Return (X, Y) of the center of cell containing provided text 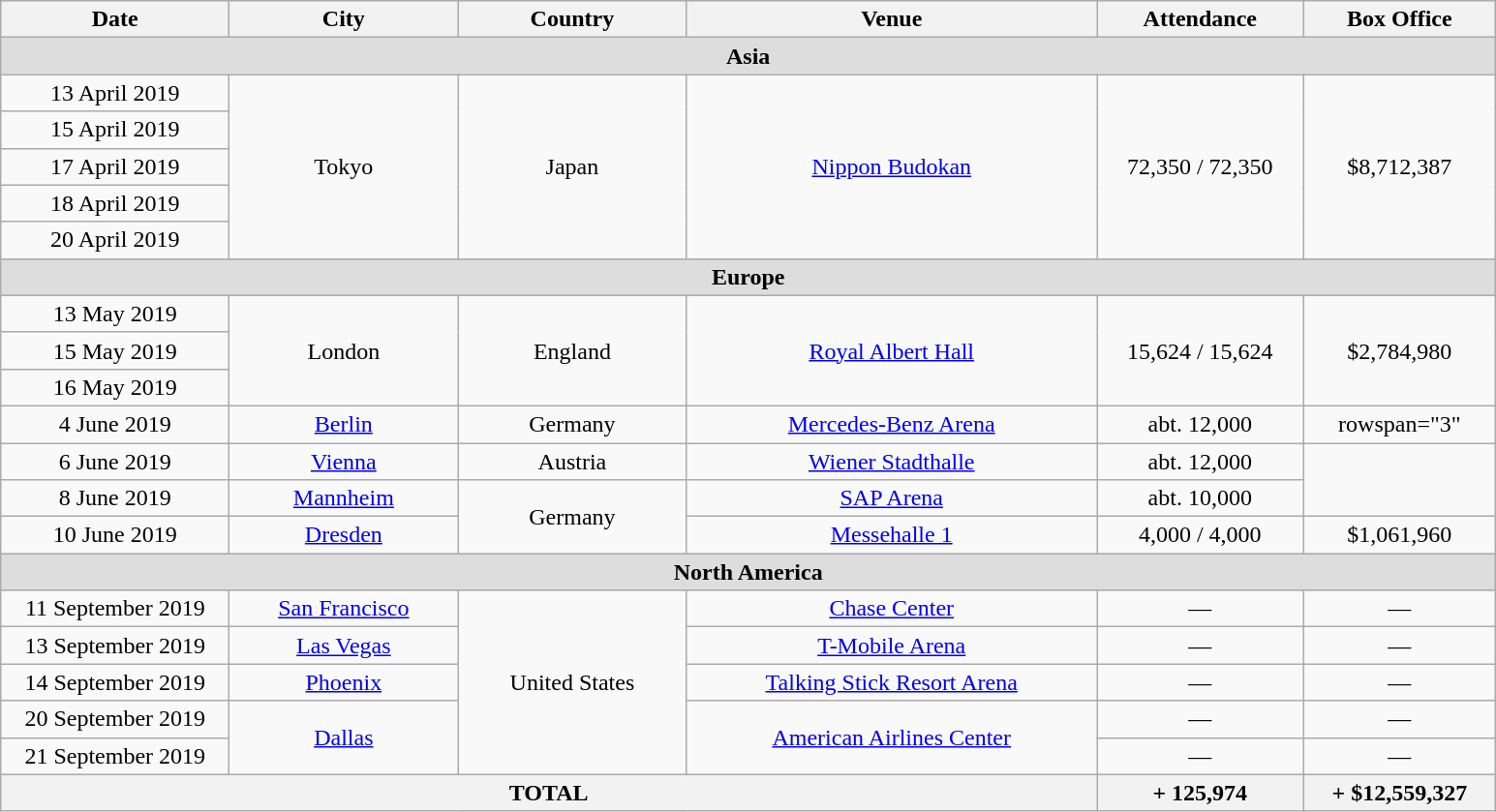
Austria (572, 462)
Venue (892, 19)
London (344, 350)
10 June 2019 (115, 535)
15 April 2019 (115, 130)
21 September 2019 (115, 756)
4 June 2019 (115, 424)
Chase Center (892, 609)
$8,712,387 (1400, 166)
4,000 / 4,000 (1200, 535)
City (344, 19)
Talking Stick Resort Arena (892, 682)
14 September 2019 (115, 682)
Dallas (344, 737)
Berlin (344, 424)
T-Mobile Arena (892, 646)
Wiener Stadthalle (892, 462)
rowspan="3" (1400, 424)
Date (115, 19)
Tokyo (344, 166)
Vienna (344, 462)
Phoenix (344, 682)
United States (572, 682)
American Airlines Center (892, 737)
11 September 2019 (115, 609)
+ $12,559,327 (1400, 793)
13 April 2019 (115, 93)
16 May 2019 (115, 387)
20 September 2019 (115, 719)
8 June 2019 (115, 498)
TOTAL (549, 793)
Asia (748, 56)
Mannheim (344, 498)
Japan (572, 166)
17 April 2019 (115, 166)
6 June 2019 (115, 462)
Nippon Budokan (892, 166)
18 April 2019 (115, 203)
15,624 / 15,624 (1200, 350)
Attendance (1200, 19)
abt. 10,000 (1200, 498)
England (572, 350)
13 May 2019 (115, 314)
72,350 / 72,350 (1200, 166)
15 May 2019 (115, 350)
Country (572, 19)
Royal Albert Hall (892, 350)
Dresden (344, 535)
San Francisco (344, 609)
Las Vegas (344, 646)
Europe (748, 277)
$1,061,960 (1400, 535)
+ 125,974 (1200, 793)
$2,784,980 (1400, 350)
North America (748, 572)
13 September 2019 (115, 646)
Box Office (1400, 19)
20 April 2019 (115, 240)
Messehalle 1 (892, 535)
SAP Arena (892, 498)
Mercedes-Benz Arena (892, 424)
